Locate the cell with the specified text and output its (X, Y) center coordinate. 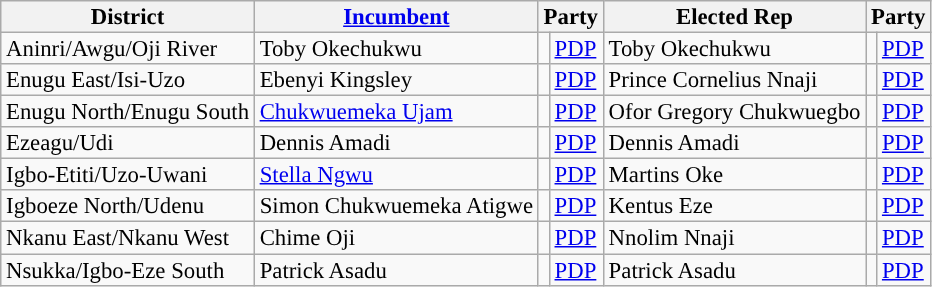
Aninri/Awgu/Oji River (128, 49)
Chime Oji (396, 238)
Igbo-Etiti/Uzo-Uwani (128, 175)
Kentus Eze (734, 206)
Enugu East/Isi-Uzo (128, 80)
Enugu North/Enugu South (128, 112)
Elected Rep (734, 17)
Incumbent (396, 17)
Nsukka/Igbo-Eze South (128, 270)
Stella Ngwu (396, 175)
Ebenyi Kingsley (396, 80)
Simon Chukwuemeka Atigwe (396, 206)
Chukwuemeka Ujam (396, 112)
Ofor Gregory Chukwuegbo (734, 112)
Nkanu East/Nkanu West (128, 238)
Prince Cornelius Nnaji (734, 80)
Martins Oke (734, 175)
Nnolim Nnaji (734, 238)
Igboeze North/Udenu (128, 206)
District (128, 17)
Ezeagu/Udi (128, 143)
